For the text-containing cell, return its midpoint in (X, Y) coordinate format. 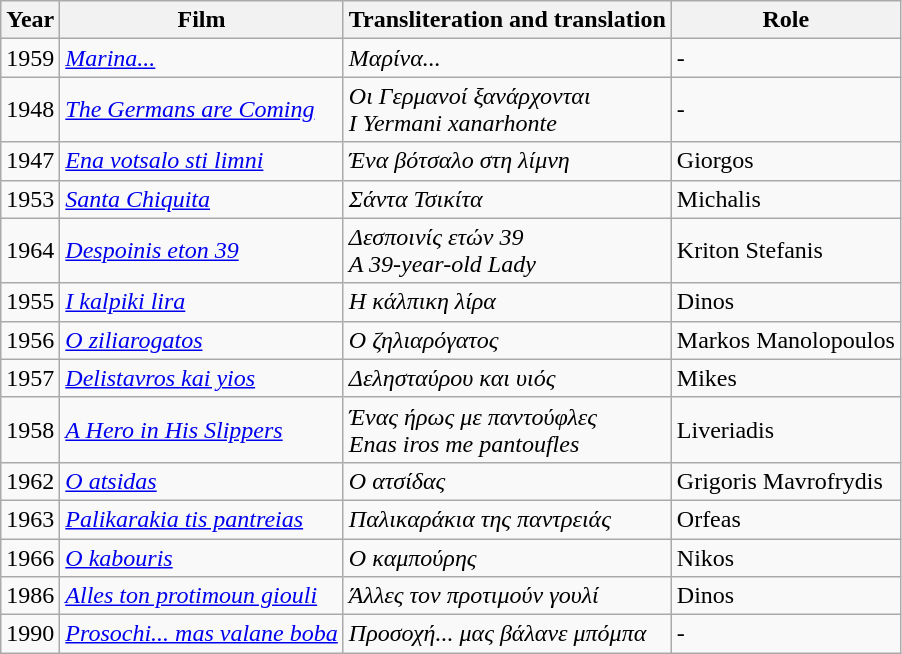
Orfeas (786, 519)
1963 (30, 519)
1986 (30, 596)
Ένα βότσαλο στη λίμνη (507, 161)
1966 (30, 557)
Role (786, 20)
1962 (30, 481)
1959 (30, 58)
Ο ατσίδας (507, 481)
Grigoris Mavrofrydis (786, 481)
Δεσποινίς ετών 39A 39-year-old Lady (507, 250)
The Germans are Coming (202, 110)
Markos Manolopoulos (786, 340)
Delistavros kai yios (202, 378)
Παλικαράκια της παντρειάς (507, 519)
Ο ζηλιαρόγατος (507, 340)
Μαρίνα... (507, 58)
1947 (30, 161)
Ένας ήρως με παντούφλεςEnas iros me pantoufles (507, 430)
Giorgos (786, 161)
Η κάλπικη λίρα (507, 302)
1990 (30, 634)
Ο καμπούρης (507, 557)
Οι Γερμανοί ξανάρχονταιI Yermani xanarhonte (507, 110)
Marina... (202, 58)
1948 (30, 110)
Prosochi... mas valane boba (202, 634)
Mikes (786, 378)
Transliteration and translation (507, 20)
Year (30, 20)
O atsidas (202, 481)
1953 (30, 199)
1964 (30, 250)
Nikos (786, 557)
1956 (30, 340)
Δελησταύρου και υιός (507, 378)
1955 (30, 302)
Film (202, 20)
1958 (30, 430)
Despoinis eton 39 (202, 250)
Σάντα Τσικίτα (507, 199)
O ziliarogatos (202, 340)
Ena votsalo sti limni (202, 161)
A Hero in His Slippers (202, 430)
O kabouris (202, 557)
Kriton Stefanis (786, 250)
Άλλες τον προτιμούν γουλί (507, 596)
Προσοχή... μας βάλανε μπόμπα (507, 634)
I kalpiki lira (202, 302)
Alles ton protimoun giouli (202, 596)
1957 (30, 378)
Michalis (786, 199)
Liveriadis (786, 430)
Santa Chiquita (202, 199)
Palikarakia tis pantreias (202, 519)
